Provide the (X, Y) coordinate of the cell's center where the given text is located.  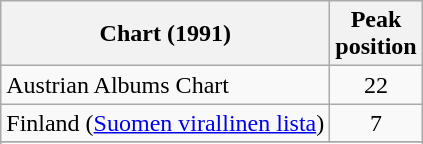
22 (376, 85)
Peakposition (376, 34)
7 (376, 123)
Finland (Suomen virallinen lista) (166, 123)
Chart (1991) (166, 34)
Austrian Albums Chart (166, 85)
